Extract the (X, Y) coordinate from the center of the cell holding the provided text.  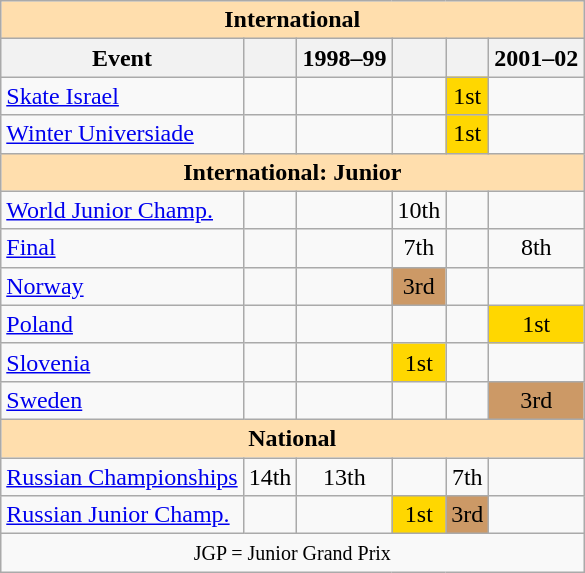
1998–99 (344, 58)
2001–02 (536, 58)
International (292, 20)
13th (344, 477)
Winter Universiade (122, 134)
Russian Championships (122, 477)
World Junior Champ. (122, 210)
National (292, 438)
Event (122, 58)
Skate Israel (122, 96)
Russian Junior Champ. (122, 515)
Final (122, 248)
14th (270, 477)
8th (536, 248)
Poland (122, 324)
JGP = Junior Grand Prix (292, 553)
10th (419, 210)
Sweden (122, 400)
Norway (122, 286)
Slovenia (122, 362)
International: Junior (292, 172)
